Locate the cell with the specified text and output its [x, y] center coordinate. 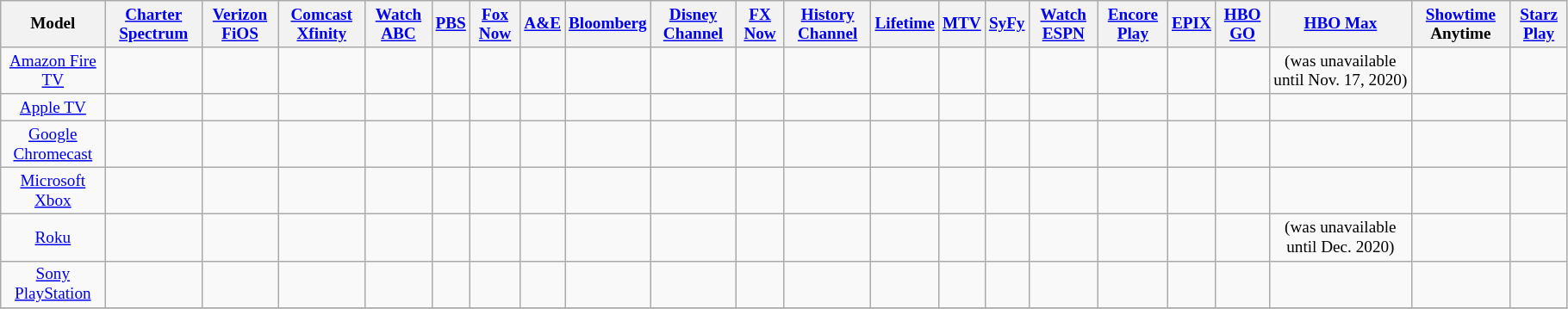
Roku [53, 238]
Encore Play [1132, 24]
EPIX [1191, 24]
HBO Max [1341, 24]
Apple TV [53, 108]
Fox Now [495, 24]
PBS [451, 24]
Amazon Fire TV [53, 71]
SyFy [1006, 24]
Comcast Xfinity [322, 24]
HBO GO [1242, 24]
FX Now [760, 24]
A&E [543, 24]
Watch ABC [398, 24]
Sony PlayStation [53, 284]
Disney Channel [693, 24]
Watch ESPN [1063, 24]
Microsoft Xbox [53, 191]
(was unavailable until Nov. 17, 2020) [1341, 71]
Model [53, 24]
Charter Spectrum [153, 24]
Verizon FiOS [240, 24]
Bloomberg [608, 24]
MTV [961, 24]
(was unavailable until Dec. 2020) [1341, 238]
Google Chromecast [53, 144]
History Channel [827, 24]
Starz Play [1539, 24]
Showtime Anytime [1461, 24]
Lifetime [905, 24]
